Find where the given text appears and provide that cell's center as (X, Y) coordinate. 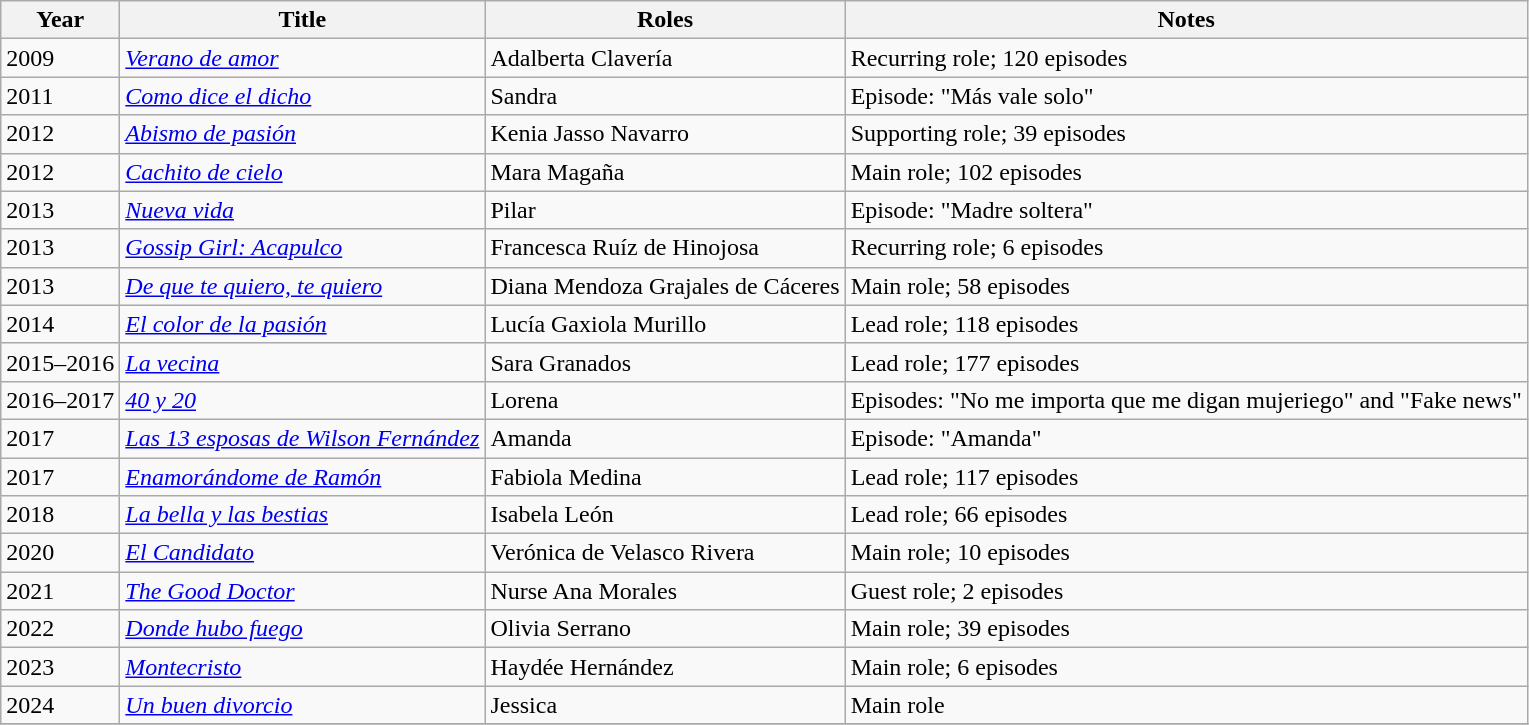
Roles (665, 20)
Gossip Girl: Acapulco (302, 248)
De que te quiero, te quiero (302, 286)
2022 (60, 629)
Notes (1186, 20)
Guest role; 2 episodes (1186, 591)
Main role; 10 episodes (1186, 553)
Supporting role; 39 episodes (1186, 134)
Donde hubo fuego (302, 629)
Amanda (665, 438)
2015–2016 (60, 362)
Jessica (665, 705)
The Good Doctor (302, 591)
Main role; 39 episodes (1186, 629)
Enamorándome de Ramón (302, 477)
Haydée Hernández (665, 667)
2023 (60, 667)
Episodes: "No me importa que me digan mujeriego" and "Fake news" (1186, 400)
Kenia Jasso Navarro (665, 134)
Lucía Gaxiola Murillo (665, 324)
Como dice el dicho (302, 96)
Verónica de Velasco Rivera (665, 553)
Lorena (665, 400)
2014 (60, 324)
2011 (60, 96)
Year (60, 20)
Lead role; 66 episodes (1186, 515)
Title (302, 20)
La bella y las bestias (302, 515)
Mara Magaña (665, 172)
40 y 20 (302, 400)
Lead role; 117 episodes (1186, 477)
El color de la pasión (302, 324)
Main role; 58 episodes (1186, 286)
Un buen divorcio (302, 705)
Recurring role; 120 episodes (1186, 58)
Main role; 102 episodes (1186, 172)
Sandra (665, 96)
Adalberta Clavería (665, 58)
2020 (60, 553)
Montecristo (302, 667)
Sara Granados (665, 362)
2021 (60, 591)
La vecina (302, 362)
Nurse Ana Morales (665, 591)
Olivia Serrano (665, 629)
Main role; 6 episodes (1186, 667)
Las 13 esposas de Wilson Fernández (302, 438)
2009 (60, 58)
Lead role; 177 episodes (1186, 362)
Nueva vida (302, 210)
Fabiola Medina (665, 477)
Recurring role; 6 episodes (1186, 248)
Diana Mendoza Grajales de Cáceres (665, 286)
El Candidato (302, 553)
Main role (1186, 705)
Isabela León (665, 515)
Francesca Ruíz de Hinojosa (665, 248)
Pilar (665, 210)
Verano de amor (302, 58)
2018 (60, 515)
2016–2017 (60, 400)
Episode: "Madre soltera" (1186, 210)
Cachito de cielo (302, 172)
Lead role; 118 episodes (1186, 324)
Abismo de pasión (302, 134)
Episode: "Amanda" (1186, 438)
2024 (60, 705)
Episode: "Más vale solo" (1186, 96)
